Extract the (X, Y) coordinate from the center of the cell holding the provided text.  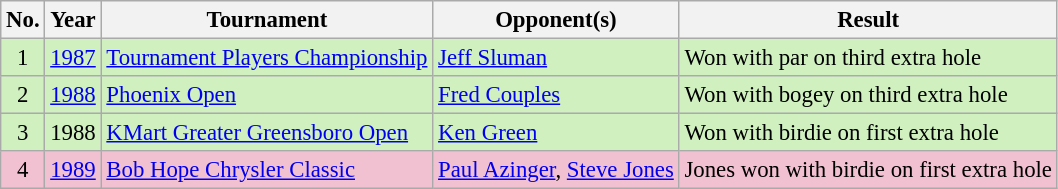
Won with bogey on third extra hole (868, 95)
Tournament (267, 20)
Bob Hope Chrysler Classic (267, 170)
Fred Couples (556, 95)
KMart Greater Greensboro Open (267, 133)
Jones won with birdie on first extra hole (868, 170)
1989 (73, 170)
1 (23, 58)
3 (23, 133)
2 (23, 95)
Paul Azinger, Steve Jones (556, 170)
Tournament Players Championship (267, 58)
Phoenix Open (267, 95)
No. (23, 20)
Jeff Sluman (556, 58)
1987 (73, 58)
Year (73, 20)
Ken Green (556, 133)
Won with par on third extra hole (868, 58)
Opponent(s) (556, 20)
4 (23, 170)
Won with birdie on first extra hole (868, 133)
Result (868, 20)
